Find where the given text appears and provide that cell's center as [X, Y] coordinate. 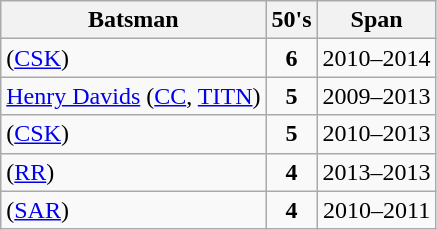
2010–2014 [376, 58]
Batsman [134, 20]
(SAR) [134, 210]
(RR) [134, 172]
2009–2013 [376, 96]
2010–2011 [376, 210]
2013–2013 [376, 172]
Henry Davids (CC, TITN) [134, 96]
6 [292, 58]
2010–2013 [376, 134]
50's [292, 20]
Span [376, 20]
